For the text-containing cell, return its midpoint in (x, y) coordinate format. 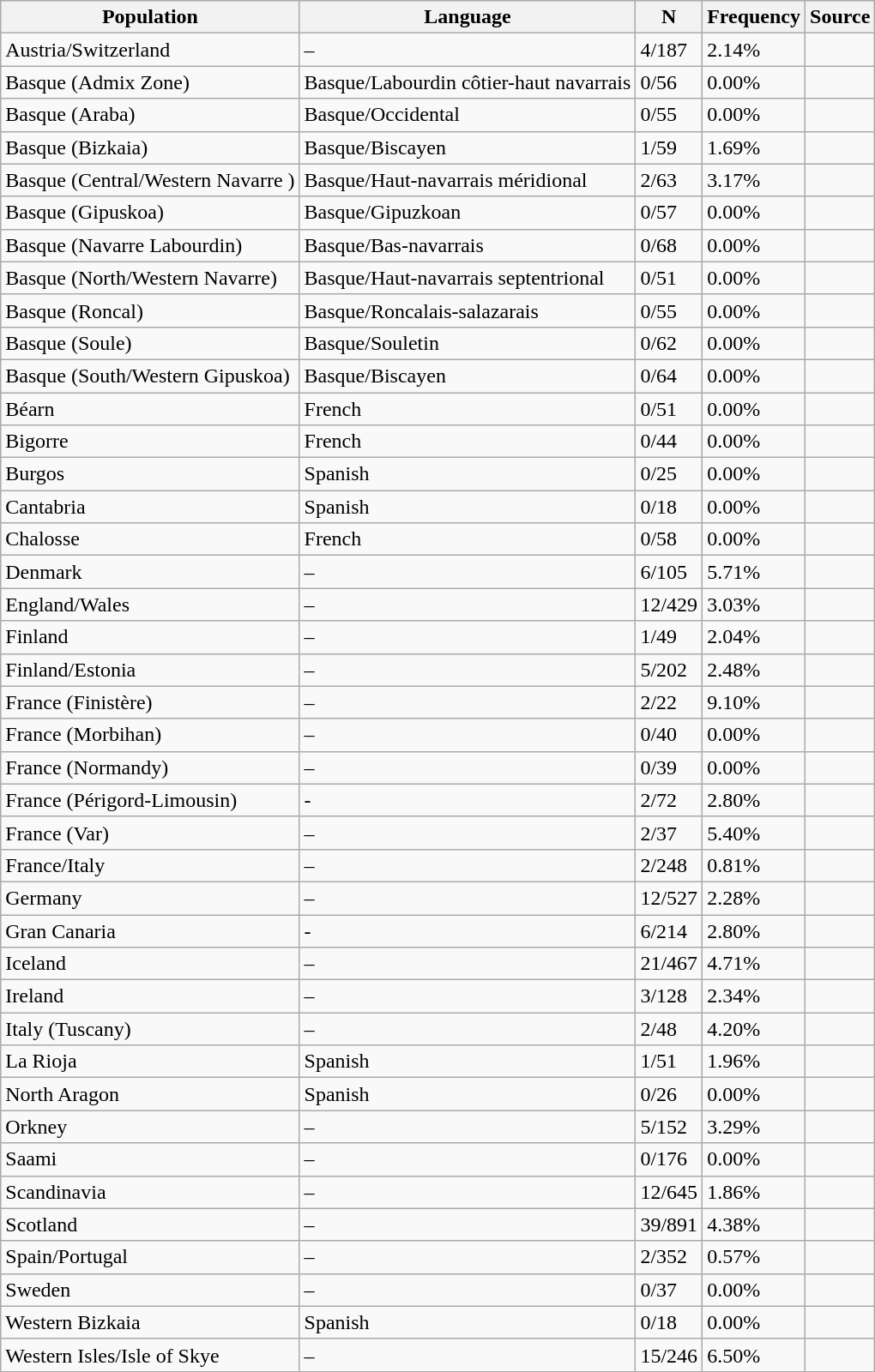
Finland/Estonia (150, 670)
6/214 (669, 930)
21/467 (669, 964)
1/59 (669, 147)
France (Normandy) (150, 767)
Basque (Bizkaia) (150, 147)
Basque (Araba) (150, 115)
0/62 (669, 343)
England/Wales (150, 605)
0/40 (669, 735)
Sweden (150, 1290)
Basque (Soule) (150, 343)
Basque/Labourdin côtier-haut navarrais (468, 82)
2/63 (669, 180)
0.57% (754, 1257)
France (Var) (150, 833)
1/49 (669, 637)
Basque/Roncalais-salazarais (468, 310)
Basque/Haut-navarrais septentrional (468, 278)
Basque (North/Western Navarre) (150, 278)
Basque (Admix Zone) (150, 82)
Basque/Haut-navarrais méridional (468, 180)
4.71% (754, 964)
France (Morbihan) (150, 735)
Saami (150, 1159)
Béarn (150, 409)
Basque/Occidental (468, 115)
9.10% (754, 702)
Basque (Gipuskoa) (150, 213)
12/429 (669, 605)
0/68 (669, 245)
1/51 (669, 1062)
2/37 (669, 833)
Finland (150, 637)
La Rioja (150, 1062)
France (Finistère) (150, 702)
5.71% (754, 572)
4.38% (754, 1225)
Chalosse (150, 539)
2/248 (669, 865)
12/527 (669, 898)
Western Bizkaia (150, 1322)
1.69% (754, 147)
12/645 (669, 1192)
0/39 (669, 767)
0/56 (669, 82)
Iceland (150, 964)
Basque (Navarre Labourdin) (150, 245)
1.96% (754, 1062)
Scandinavia (150, 1192)
2.48% (754, 670)
0.81% (754, 865)
Source (841, 17)
Denmark (150, 572)
France (Périgord-Limousin) (150, 800)
Population (150, 17)
2/22 (669, 702)
3.03% (754, 605)
Western Isles/Isle of Skye (150, 1355)
2.04% (754, 637)
Language (468, 17)
0/25 (669, 474)
1.86% (754, 1192)
2.14% (754, 50)
0/58 (669, 539)
Basque/Souletin (468, 343)
Gran Canaria (150, 930)
0/26 (669, 1094)
3.29% (754, 1127)
Frequency (754, 17)
Austria/Switzerland (150, 50)
6/105 (669, 572)
North Aragon (150, 1094)
Orkney (150, 1127)
Ireland (150, 996)
Basque (Central/Western Navarre ) (150, 180)
Basque (Roncal) (150, 310)
Scotland (150, 1225)
4/187 (669, 50)
0/44 (669, 442)
Basque/Gipuzkoan (468, 213)
Basque/Bas-navarrais (468, 245)
Spain/Portugal (150, 1257)
2.28% (754, 898)
Basque (South/Western Gipuskoa) (150, 376)
5/202 (669, 670)
N (669, 17)
4.20% (754, 1029)
Burgos (150, 474)
0/57 (669, 213)
39/891 (669, 1225)
3/128 (669, 996)
3.17% (754, 180)
5/152 (669, 1127)
15/246 (669, 1355)
Germany (150, 898)
5.40% (754, 833)
2/72 (669, 800)
Cantabria (150, 507)
Italy (Tuscany) (150, 1029)
2/48 (669, 1029)
2.34% (754, 996)
0/176 (669, 1159)
Bigorre (150, 442)
0/64 (669, 376)
6.50% (754, 1355)
France/Italy (150, 865)
2/352 (669, 1257)
0/37 (669, 1290)
